Identify which cell holds the provided text, then report its [X, Y] central coordinate. 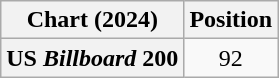
Position [231, 20]
Chart (2024) [92, 20]
US Billboard 200 [92, 58]
92 [231, 58]
